Detect which cell encompasses the target text, then output its [X, Y] center coordinate. 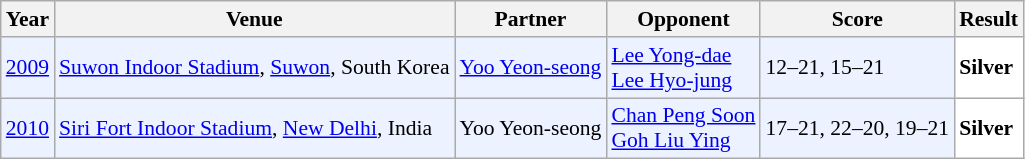
Partner [531, 19]
Opponent [683, 19]
Chan Peng Soon Goh Liu Ying [683, 128]
2009 [28, 68]
Score [857, 19]
Venue [254, 19]
12–21, 15–21 [857, 68]
Result [988, 19]
Year [28, 19]
2010 [28, 128]
17–21, 22–20, 19–21 [857, 128]
Suwon Indoor Stadium, Suwon, South Korea [254, 68]
Lee Yong-dae Lee Hyo-jung [683, 68]
Siri Fort Indoor Stadium, New Delhi, India [254, 128]
